Output the [X, Y] coordinate of the center of the cell containing the given text.  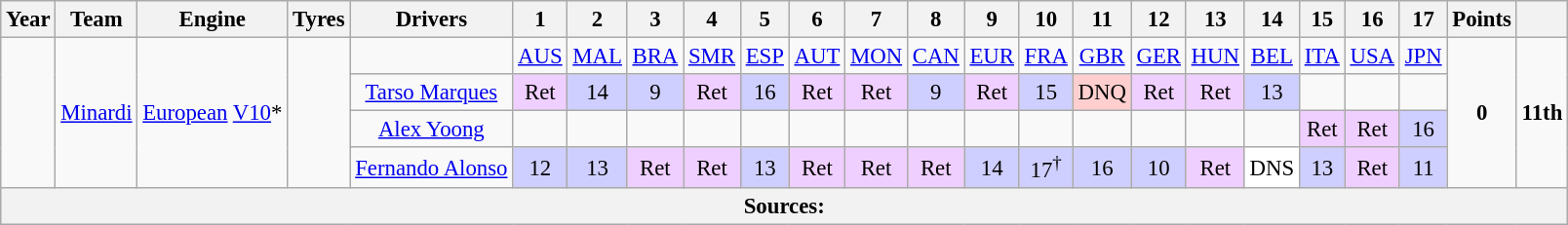
Tyres [319, 19]
FRA [1045, 56]
DNS [1272, 168]
ITA [1322, 56]
CAN [936, 56]
Team [97, 19]
Tarso Marques [431, 93]
AUS [540, 56]
Points [1482, 19]
8 [936, 19]
0 [1482, 113]
SMR [712, 56]
11th [1542, 113]
DNQ [1102, 93]
MAL [597, 56]
4 [712, 19]
6 [817, 19]
JPN [1424, 56]
EUR [992, 56]
5 [764, 19]
European V10* [213, 113]
AUT [817, 56]
GER [1158, 56]
GBR [1102, 56]
Minardi [97, 113]
7 [877, 19]
2 [597, 19]
Alex Yoong [431, 130]
USA [1372, 56]
Year [28, 19]
17† [1045, 168]
BRA [655, 56]
1 [540, 19]
3 [655, 19]
HUN [1215, 56]
MON [877, 56]
Drivers [431, 19]
Engine [213, 19]
ESP [764, 56]
17 [1424, 19]
BEL [1272, 56]
Fernando Alonso [431, 168]
